Return (x, y) of the center of cell containing provided text 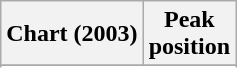
Chart (2003) (72, 34)
Peakposition (189, 34)
